Detect which cell encompasses the target text, then output its (x, y) center coordinate. 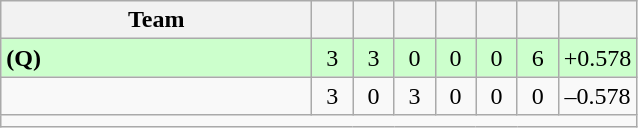
6 (538, 58)
(Q) (156, 58)
+0.578 (598, 58)
–0.578 (598, 96)
Team (156, 20)
